Provide the [x, y] coordinate of the cell's center where the given text is located.  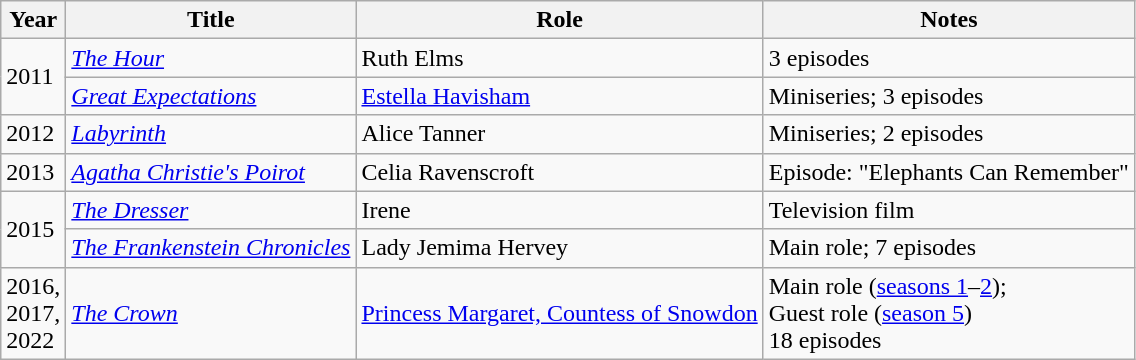
Notes [948, 20]
2011 [34, 77]
2013 [34, 172]
2015 [34, 229]
The Hour [211, 58]
3 episodes [948, 58]
Lady Jemima Hervey [560, 248]
The Crown [211, 313]
Agatha Christie's Poirot [211, 172]
Estella Havisham [560, 96]
Princess Margaret, Countess of Snowdon [560, 313]
The Dresser [211, 210]
The Frankenstein Chronicles [211, 248]
Great Expectations [211, 96]
Year [34, 20]
Miniseries; 3 episodes [948, 96]
Episode: "Elephants Can Remember" [948, 172]
Main role; 7 episodes [948, 248]
Labyrinth [211, 134]
Main role (seasons 1–2);Guest role (season 5)18 episodes [948, 313]
Alice Tanner [560, 134]
2016,2017,2022 [34, 313]
Television film [948, 210]
Ruth Elms [560, 58]
2012 [34, 134]
Celia Ravenscroft [560, 172]
Role [560, 20]
Irene [560, 210]
Title [211, 20]
Miniseries; 2 episodes [948, 134]
